Capture the cell that displays the provided text and extract its [x, y] central coordinate. 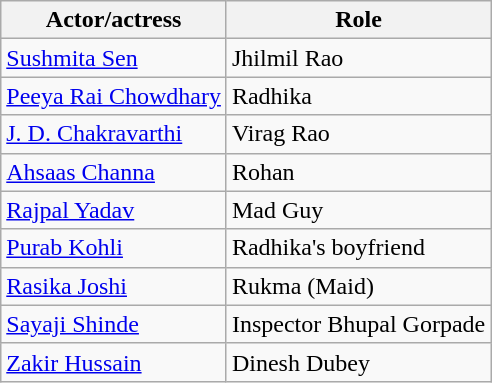
Radhika's boyfriend [358, 248]
Peeya Rai Chowdhary [114, 96]
Inspector Bhupal Gorpade [358, 324]
Mad Guy [358, 210]
Virag Rao [358, 134]
Purab Kohli [114, 248]
J. D. Chakravarthi [114, 134]
Jhilmil Rao [358, 58]
Rajpal Yadav [114, 210]
Actor/actress [114, 20]
Sayaji Shinde [114, 324]
Ahsaas Channa [114, 172]
Rohan [358, 172]
Sushmita Sen [114, 58]
Rukma (Maid) [358, 286]
Rasika Joshi [114, 286]
Dinesh Dubey [358, 362]
Role [358, 20]
Zakir Hussain [114, 362]
Radhika [358, 96]
